Locate the cell with the specified text and output its (x, y) center coordinate. 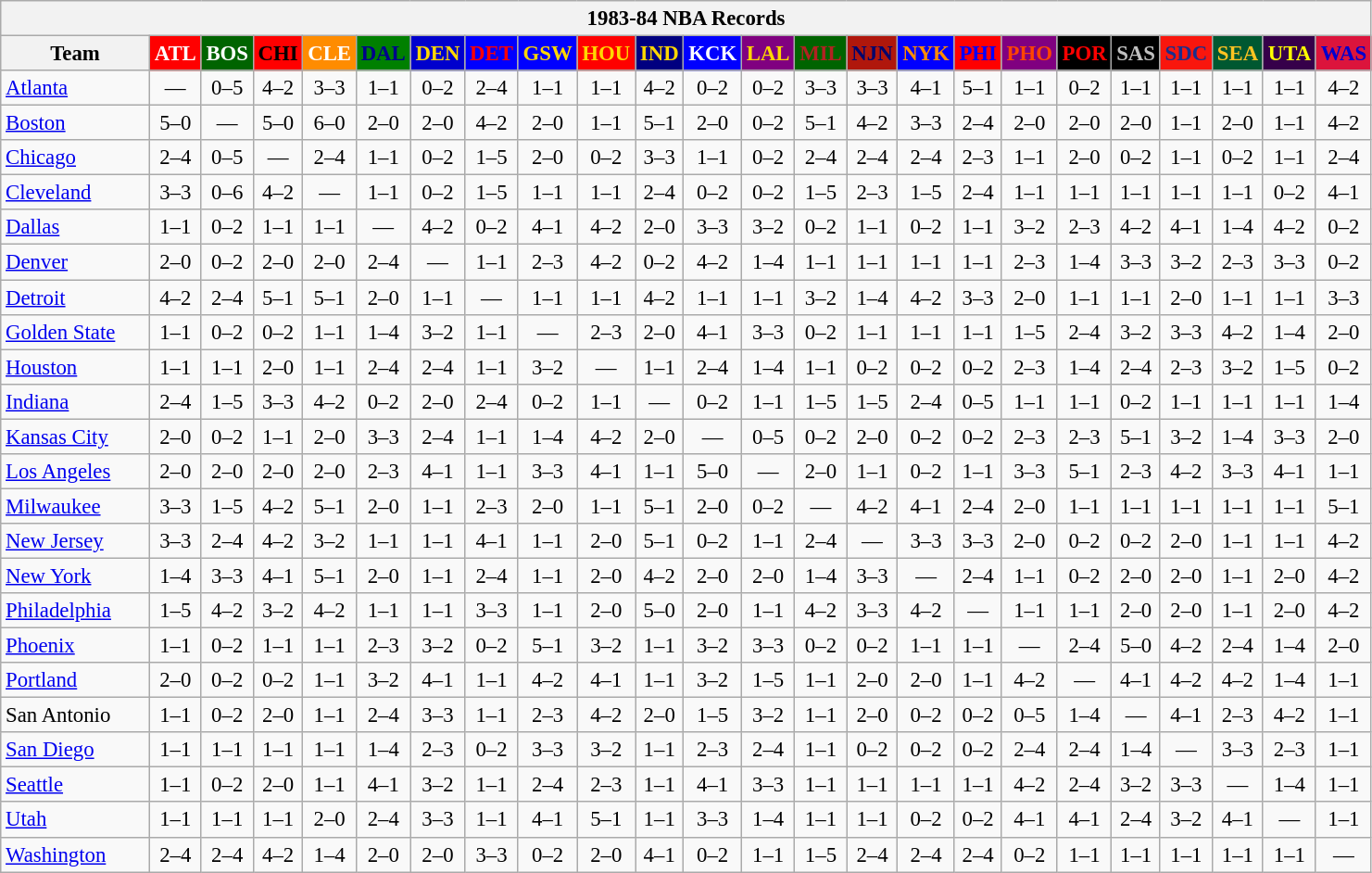
Boston (76, 123)
IND (660, 54)
Team (76, 54)
NYK (926, 54)
Portland (76, 680)
Kansas City (76, 436)
Utah (76, 820)
CHI (278, 54)
Denver (76, 262)
Washington (76, 854)
LAL (767, 54)
UTA (1290, 54)
BOS (227, 54)
Atlanta (76, 88)
New Jersey (76, 541)
WAS (1343, 54)
ATL (175, 54)
SAS (1136, 54)
DEN (437, 54)
GSW (548, 54)
Chicago (76, 158)
HOU (606, 54)
POR (1084, 54)
DET (491, 54)
6–0 (330, 123)
0–6 (227, 193)
NJN (873, 54)
PHI (978, 54)
Dallas (76, 227)
MIL (821, 54)
DAL (384, 54)
Golden State (76, 332)
PHO (1029, 54)
SEA (1238, 54)
Phoenix (76, 646)
Indiana (76, 401)
Detroit (76, 297)
San Diego (76, 750)
Seattle (76, 785)
1983-84 NBA Records (686, 19)
CLE (330, 54)
Philadelphia (76, 611)
KCK (713, 54)
SDC (1186, 54)
Cleveland (76, 193)
Houston (76, 367)
New York (76, 576)
Milwaukee (76, 506)
Los Angeles (76, 472)
San Antonio (76, 715)
